For the text-containing cell, return its midpoint in (x, y) coordinate format. 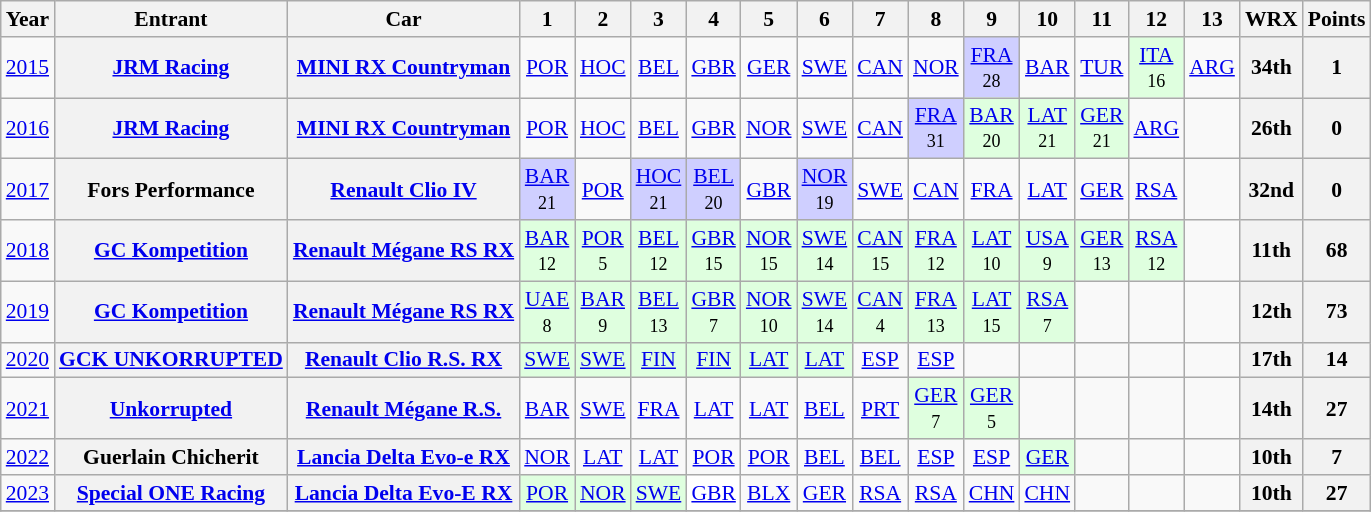
10 (1047, 19)
34th (1272, 68)
Year (28, 19)
2018 (28, 250)
Unkorrupted (171, 408)
3 (659, 19)
Points (1337, 19)
BEL12 (659, 250)
Lancia Delta Evo-e RX (404, 457)
FRA13 (936, 312)
Guerlain Chicherit (171, 457)
BAR12 (547, 250)
BAR9 (603, 312)
Special ONE Racing (171, 493)
CAN4 (880, 312)
26th (1272, 128)
13 (1212, 19)
NOR15 (769, 250)
GBR15 (714, 250)
BLX (769, 493)
GBR7 (714, 312)
2016 (28, 128)
5 (769, 19)
12th (1272, 312)
PRT (880, 408)
Lancia Delta Evo-E RX (404, 493)
NOR19 (825, 190)
32nd (1272, 190)
2017 (28, 190)
2015 (28, 68)
Renault Mégane R.S. (404, 408)
73 (1337, 312)
BEL13 (659, 312)
UAE8 (547, 312)
17th (1272, 360)
FRA31 (936, 128)
11 (1102, 19)
2020 (28, 360)
9 (992, 19)
RSA12 (1156, 250)
LAT21 (1047, 128)
LAT15 (992, 312)
FRA28 (992, 68)
TUR (1102, 68)
GER13 (1102, 250)
NOR10 (769, 312)
2 (603, 19)
4 (714, 19)
GCK UNKORRUPTED (171, 360)
BAR21 (547, 190)
POR5 (603, 250)
2022 (28, 457)
FRA12 (936, 250)
USA9 (1047, 250)
BAR20 (992, 128)
14 (1337, 360)
Renault Clio R.S. RX (404, 360)
12 (1156, 19)
8 (936, 19)
HOC21 (659, 190)
Renault Clio IV (404, 190)
2019 (28, 312)
CAN15 (880, 250)
2023 (28, 493)
BEL20 (714, 190)
68 (1337, 250)
LAT10 (992, 250)
Fors Performance (171, 190)
GER7 (936, 408)
14th (1272, 408)
GER5 (992, 408)
GER21 (1102, 128)
11th (1272, 250)
RSA7 (1047, 312)
Car (404, 19)
Entrant (171, 19)
ITA16 (1156, 68)
6 (825, 19)
WRX (1272, 19)
2021 (28, 408)
